Detect which cell encompasses the target text, then output its [x, y] center coordinate. 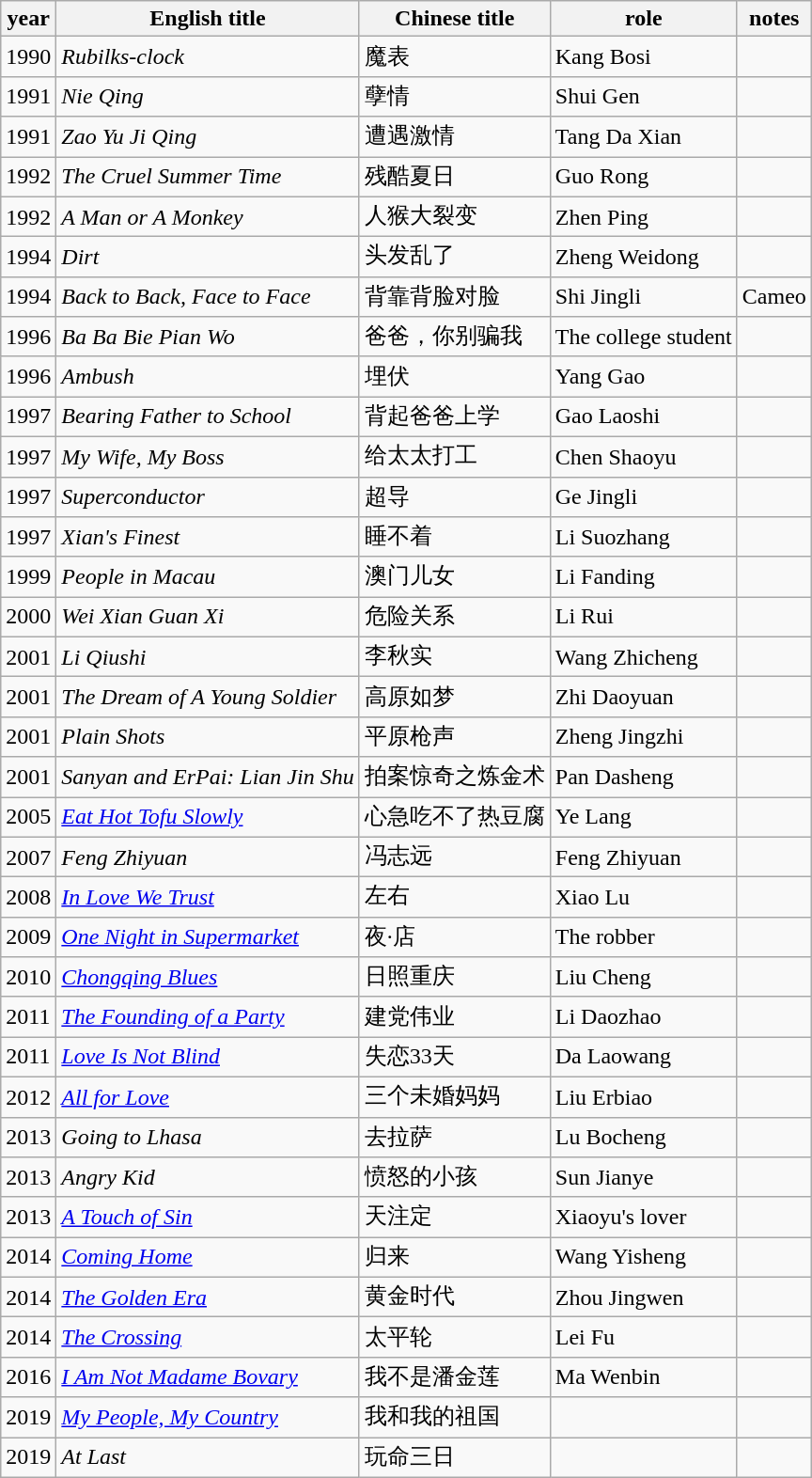
Da Laowang [643, 1057]
2012 [28, 1096]
Zhou Jingwen [643, 1297]
Nie Qing [208, 96]
Sanyan and ErPai: Lian Jin Shu [208, 777]
The Golden Era [208, 1297]
2000 [28, 617]
Eat Hot Tofu Slowly [208, 818]
1999 [28, 577]
People in Macau [208, 577]
愤怒的小孩 [455, 1177]
超导 [455, 496]
The Cruel Summer Time [208, 177]
2008 [28, 897]
头发乱了 [455, 258]
2016 [28, 1376]
失恋33天 [455, 1057]
Kang Bosi [643, 56]
左右 [455, 897]
Going to Lhasa [208, 1138]
夜·店 [455, 936]
Ye Lang [643, 818]
My People, My Country [208, 1418]
Zao Yu Ji Qing [208, 137]
Ge Jingli [643, 496]
The Founding of a Party [208, 1017]
Rubilks-clock [208, 56]
爸爸，你别骗我 [455, 337]
Lu Bocheng [643, 1138]
Liu Cheng [643, 978]
Guo Rong [643, 177]
冯志远 [455, 857]
Superconductor [208, 496]
Xiao Lu [643, 897]
平原枪声 [455, 737]
Shi Jingli [643, 297]
Bearing Father to School [208, 417]
notes [774, 19]
All for Love [208, 1096]
Ma Wenbin [643, 1376]
role [643, 19]
Cameo [774, 297]
Pan Dasheng [643, 777]
我不是潘金莲 [455, 1376]
2005 [28, 818]
A Man or A Monkey [208, 216]
English title [208, 19]
The college student [643, 337]
背靠背脸对脸 [455, 297]
Gao Laoshi [643, 417]
人猴大裂变 [455, 216]
Xian's Finest [208, 538]
Lei Fu [643, 1337]
黄金时代 [455, 1297]
Sun Jianye [643, 1177]
魔表 [455, 56]
危险关系 [455, 617]
Ba Ba Bie Pian Wo [208, 337]
Coming Home [208, 1258]
Yang Gao [643, 376]
Chen Shaoyu [643, 457]
Zhen Ping [643, 216]
去拉萨 [455, 1138]
Back to Back, Face to Face [208, 297]
归来 [455, 1258]
Plain Shots [208, 737]
天注定 [455, 1217]
残酷夏日 [455, 177]
The robber [643, 936]
2009 [28, 936]
2010 [28, 978]
1990 [28, 56]
李秋实 [455, 656]
year [28, 19]
The Crossing [208, 1337]
Liu Erbiao [643, 1096]
埋伏 [455, 376]
My Wife, My Boss [208, 457]
Ambush [208, 376]
我和我的祖国 [455, 1418]
Dirt [208, 258]
2007 [28, 857]
One Night in Supermarket [208, 936]
Xiaoyu's lover [643, 1217]
Zheng Weidong [643, 258]
Wang Zhicheng [643, 656]
背起爸爸上学 [455, 417]
Li Qiushi [208, 656]
Wei Xian Guan Xi [208, 617]
玩命三日 [455, 1457]
Zheng Jingzhi [643, 737]
给太太打工 [455, 457]
At Last [208, 1457]
I Am Not Madame Bovary [208, 1376]
Li Daozhao [643, 1017]
三个未婚妈妈 [455, 1096]
Shui Gen [643, 96]
孽情 [455, 96]
高原如梦 [455, 698]
睡不着 [455, 538]
In Love We Trust [208, 897]
澳门儿女 [455, 577]
建党伟业 [455, 1017]
Li Rui [643, 617]
心急吃不了热豆腐 [455, 818]
拍案惊奇之炼金术 [455, 777]
Chongqing Blues [208, 978]
Li Suozhang [643, 538]
Angry Kid [208, 1177]
Tang Da Xian [643, 137]
A Touch of Sin [208, 1217]
Zhi Daoyuan [643, 698]
遭遇激情 [455, 137]
Love Is Not Blind [208, 1057]
Wang Yisheng [643, 1258]
太平轮 [455, 1337]
日照重庆 [455, 978]
Li Fanding [643, 577]
The Dream of A Young Soldier [208, 698]
Chinese title [455, 19]
